Extract the [X, Y] coordinate from the center of the cell holding the provided text.  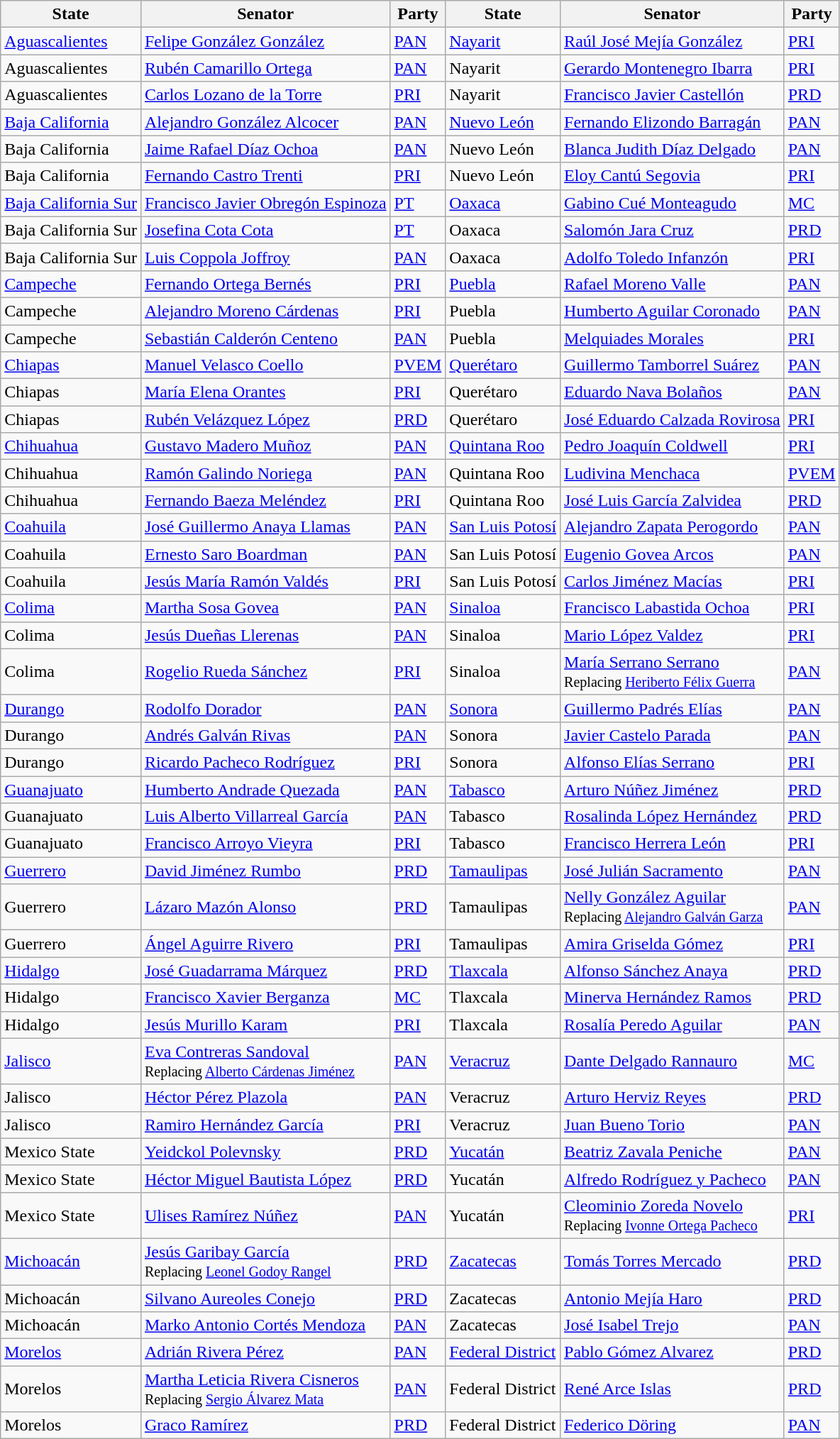
Nelly González AguilarReplacing Alejandro Galván Garza [673, 907]
Beatriz Zavala Peniche [673, 1152]
Humberto Aguilar Coronado [673, 311]
Lázaro Mazón Alonso [265, 907]
Mario López Valdez [673, 635]
Tomás Torres Mercado [673, 1262]
Salomón Jara Cruz [673, 230]
Jesús Dueñas Llerenas [265, 635]
Rogelio Rueda Sánchez [265, 671]
Francisco Javier Obregón Espinoza [265, 203]
René Arce Islas [673, 1389]
José Guadarrama Márquez [265, 971]
Arturo Núñez Jiménez [673, 790]
Fernando Baeza Meléndez [265, 500]
Ramón Galindo Noriega [265, 473]
Ángel Aguirre Rivero [265, 944]
Ramiro Hernández García [265, 1125]
Felipe González González [265, 41]
Francisco Labastida Ochoa [673, 608]
Raúl José Mejía González [673, 41]
Amira Griselda Gómez [673, 944]
Carlos Lozano de la Torre [265, 95]
Jesús Murillo Karam [265, 1025]
José Luis García Zalvidea [673, 500]
Silvano Aureoles Conejo [265, 1298]
José Eduardo Calzada Rovirosa [673, 419]
Héctor Pérez Plazola [265, 1098]
Pablo Gómez Alvarez [673, 1352]
Ludivina Menchaca [673, 473]
Humberto Andrade Quezada [265, 790]
Jesús María Ramón Valdés [265, 581]
Jesús Garibay GarcíaReplacing Leonel Godoy Rangel [265, 1262]
Rosalía Peredo Aguilar [673, 1025]
Andrés Galván Rivas [265, 735]
Luis Coppola Joffroy [265, 257]
Minerva Hernández Ramos [673, 998]
Federico Döring [673, 1426]
Ulises Ramírez Núñez [265, 1215]
Josefina Cota Cota [265, 230]
Eva Contreras SandovalReplacing Alberto Cárdenas Jiménez [265, 1062]
Antonio Mejía Haro [673, 1298]
Sebastián Calderón Centeno [265, 338]
Rafael Moreno Valle [673, 284]
Jaime Rafael Díaz Ochoa [265, 149]
Javier Castelo Parada [673, 735]
Francisco Herrera León [673, 844]
Héctor Miguel Bautista López [265, 1179]
Ricardo Pacheco Rodríguez [265, 762]
María Serrano SerranoReplacing Heriberto Félix Guerra [673, 671]
Alejandro González Alcocer [265, 122]
Gerardo Montenegro Ibarra [673, 68]
José Julián Sacramento [673, 871]
Yeidckol Polevnsky [265, 1152]
Alfonso Sánchez Anaya [673, 971]
Dante Delgado Rannauro [673, 1062]
Eloy Cantú Segovia [673, 176]
Adrián Rivera Pérez [265, 1352]
Rodolfo Dorador [265, 708]
María Elena Orantes [265, 392]
Martha Sosa Govea [265, 608]
Melquiades Morales [673, 338]
Eugenio Govea Arcos [673, 554]
Rubén Velázquez López [265, 419]
Gustavo Madero Muñoz [265, 446]
Francisco Javier Castellón [673, 95]
Arturo Herviz Reyes [673, 1098]
Guillermo Tamborrel Suárez [673, 365]
Adolfo Toledo Infanzón [673, 257]
Blanca Judith Díaz Delgado [673, 149]
Fernando Elizondo Barragán [673, 122]
Francisco Xavier Berganza [265, 998]
Graco Ramírez [265, 1426]
Manuel Velasco Coello [265, 365]
José Isabel Trejo [673, 1325]
Carlos Jiménez Macías [673, 581]
Alejandro Moreno Cárdenas [265, 311]
Cleominio Zoreda NoveloReplacing Ivonne Ortega Pacheco [673, 1215]
Francisco Arroyo Vieyra [265, 844]
Alfonso Elías Serrano [673, 762]
Marko Antonio Cortés Mendoza [265, 1325]
Martha Leticia Rivera CisnerosReplacing Sergio Álvarez Mata [265, 1389]
Fernando Ortega Bernés [265, 284]
Eduardo Nava Bolaños [673, 392]
Rosalinda López Hernández [673, 817]
Juan Bueno Torio [673, 1125]
José Guillermo Anaya Llamas [265, 527]
Pedro Joaquín Coldwell [673, 446]
Alfredo Rodríguez y Pacheco [673, 1179]
Rubén Camarillo Ortega [265, 68]
Gabino Cué Monteagudo [673, 203]
Alejandro Zapata Perogordo [673, 527]
Fernando Castro Trenti [265, 176]
Luis Alberto Villarreal García [265, 817]
David Jiménez Rumbo [265, 871]
Guillermo Padrés Elías [673, 708]
Ernesto Saro Boardman [265, 554]
